Return [x, y] of the center of cell containing provided text 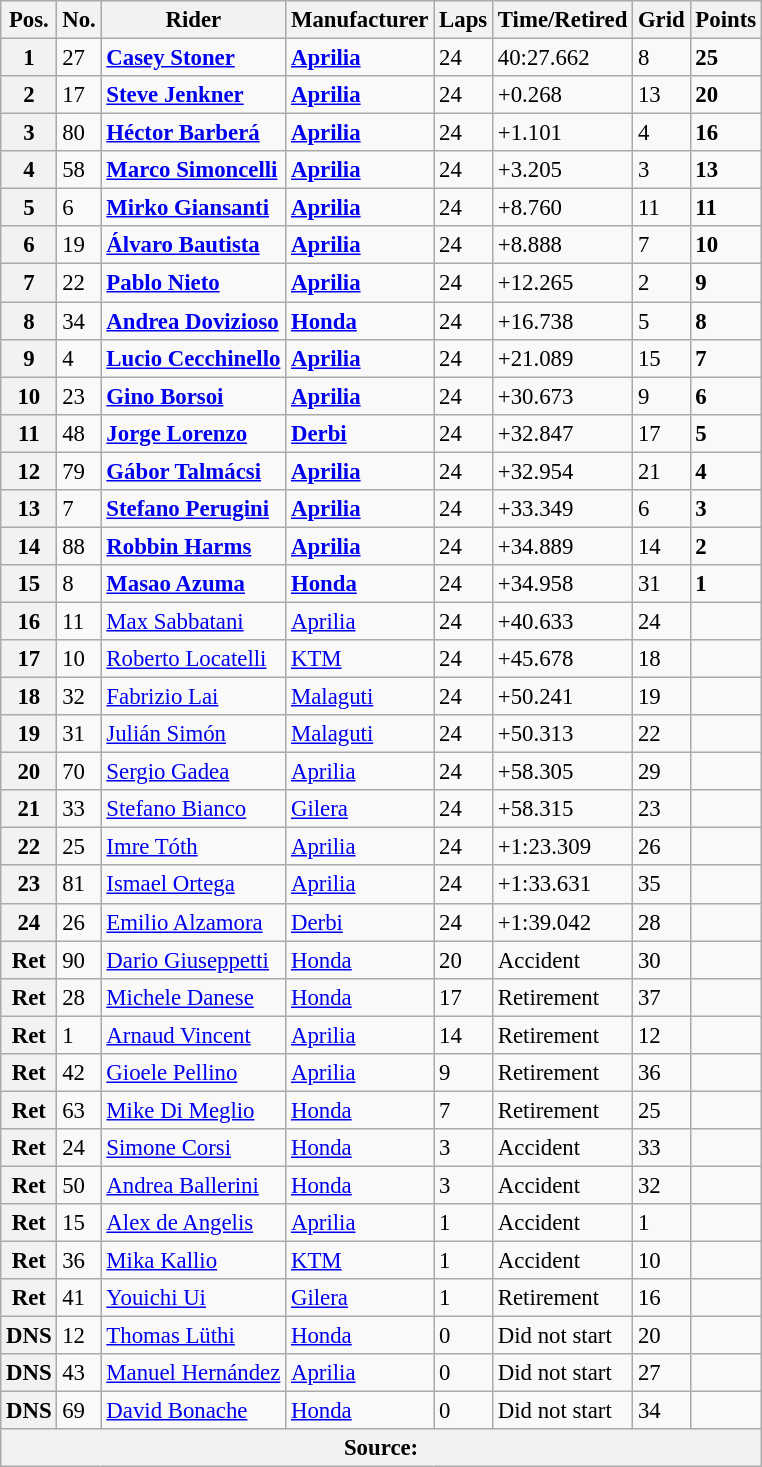
+1:33.631 [563, 885]
Manuel Hernández [194, 1373]
Arnaud Vincent [194, 1035]
Emilio Alzamora [194, 922]
+33.349 [563, 509]
Rider [194, 20]
Gábor Talmácsi [194, 471]
90 [79, 960]
Masao Azuma [194, 584]
Time/Retired [563, 20]
Dario Giuseppetti [194, 960]
69 [79, 1411]
Youichi Ui [194, 1298]
Héctor Barberá [194, 133]
Pablo Nieto [194, 283]
63 [79, 1110]
+1:23.309 [563, 847]
+32.954 [563, 471]
David Bonache [194, 1411]
35 [662, 885]
37 [662, 997]
Sergio Gadea [194, 772]
Mika Kallio [194, 1261]
+12.265 [563, 283]
88 [79, 546]
+8.888 [563, 245]
43 [79, 1373]
Álvaro Bautista [194, 245]
+8.760 [563, 208]
Grid [662, 20]
Casey Stoner [194, 58]
Alex de Angelis [194, 1223]
+16.738 [563, 321]
41 [79, 1298]
Fabrizio Lai [194, 697]
+45.678 [563, 659]
50 [79, 1185]
48 [79, 433]
Steve Jenkner [194, 95]
29 [662, 772]
Pos. [29, 20]
Mike Di Meglio [194, 1110]
30 [662, 960]
+0.268 [563, 95]
Gino Borsoi [194, 396]
Imre Tóth [194, 847]
Roberto Locatelli [194, 659]
Marco Simoncelli [194, 170]
42 [79, 1073]
+50.241 [563, 697]
+58.315 [563, 809]
Ismael Ortega [194, 885]
Lucio Cecchinello [194, 358]
Points [726, 20]
+1:39.042 [563, 922]
Michele Danese [194, 997]
+1.101 [563, 133]
Max Sabbatani [194, 621]
70 [79, 772]
+21.089 [563, 358]
No. [79, 20]
+30.673 [563, 396]
Jorge Lorenzo [194, 433]
Thomas Lüthi [194, 1336]
+34.958 [563, 584]
Manufacturer [360, 20]
+32.847 [563, 433]
Gioele Pellino [194, 1073]
+3.205 [563, 170]
+40.633 [563, 621]
Andrea Dovizioso [194, 321]
81 [79, 885]
40:27.662 [563, 58]
58 [79, 170]
79 [79, 471]
80 [79, 133]
Laps [464, 20]
+50.313 [563, 734]
Simone Corsi [194, 1148]
Stefano Perugini [194, 509]
Robbin Harms [194, 546]
Julián Simón [194, 734]
+58.305 [563, 772]
+34.889 [563, 546]
Mirko Giansanti [194, 208]
Stefano Bianco [194, 809]
Andrea Ballerini [194, 1185]
